Pinpoint the cell where the given text exists, returning its [X, Y] midpoint coordinate. 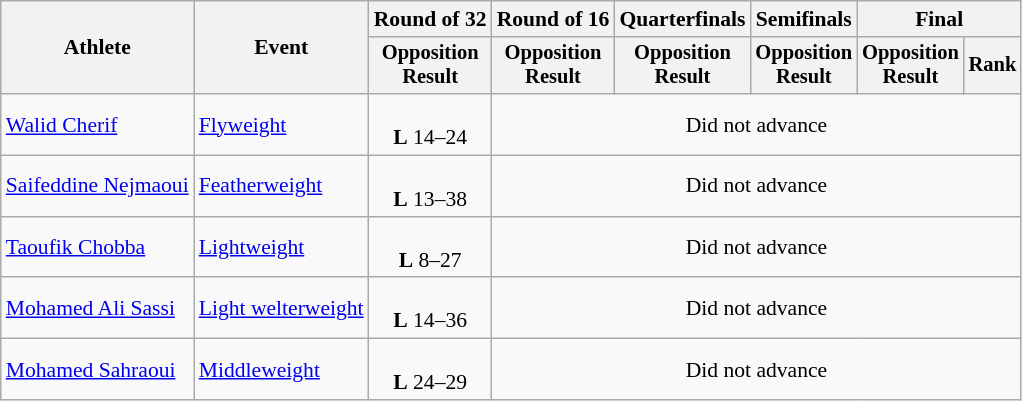
L 8–27 [430, 248]
Mohamed Sahraoui [98, 370]
L 14–24 [430, 124]
Rank [993, 66]
Taoufik Chobba [98, 248]
Final [939, 19]
Lightweight [282, 248]
L 14–36 [430, 308]
Semifinals [804, 19]
Light welterweight [282, 308]
Walid Cherif [98, 124]
Round of 16 [554, 19]
Mohamed Ali Sassi [98, 308]
Middleweight [282, 370]
Quarterfinals [682, 19]
Flyweight [282, 124]
Event [282, 48]
Saifeddine Nejmaoui [98, 186]
L 13–38 [430, 186]
Round of 32 [430, 19]
L 24–29 [430, 370]
Athlete [98, 48]
Featherweight [282, 186]
